Search for the cell housing the specified text and yield its (x, y) center coordinate. 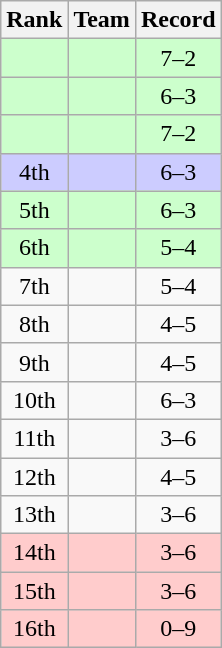
6th (34, 248)
13th (34, 515)
5th (34, 210)
Team (102, 20)
14th (34, 553)
10th (34, 400)
9th (34, 362)
4th (34, 172)
15th (34, 591)
8th (34, 324)
Record (178, 20)
16th (34, 629)
Rank (34, 20)
0–9 (178, 629)
7th (34, 286)
11th (34, 438)
12th (34, 477)
